Detect which cell encompasses the target text, then output its [X, Y] center coordinate. 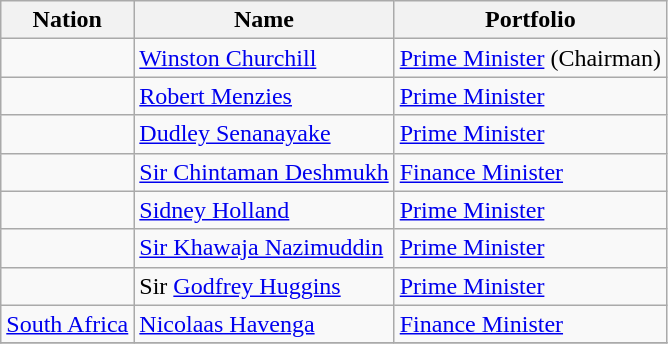
Sir Khawaja Nazimuddin [264, 248]
Sir Chintaman Deshmukh [264, 172]
Robert Menzies [264, 96]
Dudley Senanayake [264, 134]
Winston Churchill [264, 58]
Nicolaas Havenga [264, 324]
Name [264, 20]
South Africa [68, 324]
Portfolio [530, 20]
Sidney Holland [264, 210]
Sir Godfrey Huggins [264, 286]
Prime Minister (Chairman) [530, 58]
Nation [68, 20]
